Find where the given text appears and provide that cell's center as [X, Y] coordinate. 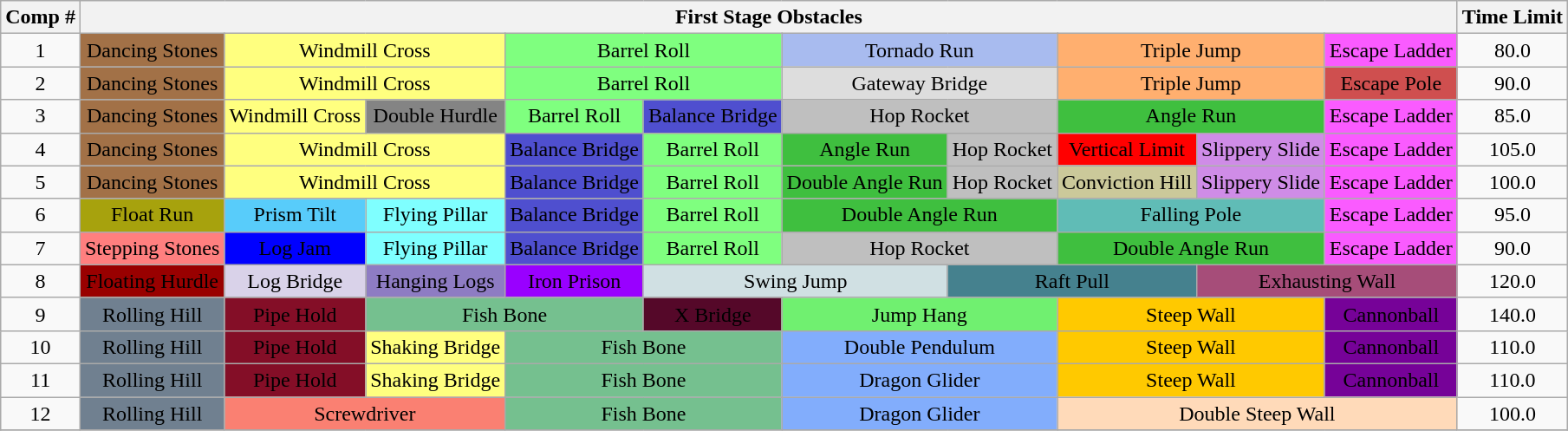
120.0 [1512, 281]
Screwdriver [365, 414]
1 [41, 50]
Stepping Stones [152, 248]
11 [41, 380]
12 [41, 414]
Log Jam [295, 248]
105.0 [1512, 149]
80.0 [1512, 50]
Hanging Logs [435, 281]
95.0 [1512, 215]
10 [41, 347]
85.0 [1512, 116]
Comp # [41, 17]
Gateway Bridge [919, 83]
6 [41, 215]
Prism Tilt [295, 215]
Escape Pole [1390, 83]
3 [41, 116]
140.0 [1512, 314]
Iron Prison [575, 281]
Double Hurdle [435, 116]
Log Bridge [295, 281]
Raft Pull [1071, 281]
Jump Hang [919, 314]
Falling Pole [1191, 215]
Tornado Run [919, 50]
Float Run [152, 215]
Vertical Limit [1127, 149]
5 [41, 182]
9 [41, 314]
Swing Jump [796, 281]
7 [41, 248]
X Bridge [712, 314]
Double Steep Wall [1258, 414]
Conviction Hill [1127, 182]
Time Limit [1512, 17]
Double Pendulum [919, 347]
Exhausting Wall [1328, 281]
2 [41, 83]
First Stage Obstacles [768, 17]
Floating Hurdle [152, 281]
4 [41, 149]
8 [41, 281]
